Return the (X, Y) coordinate for the center point of the cell that contains the specified text.  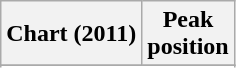
Peakposition (188, 34)
Chart (2011) (72, 34)
